For the text-containing cell, return its midpoint in (x, y) coordinate format. 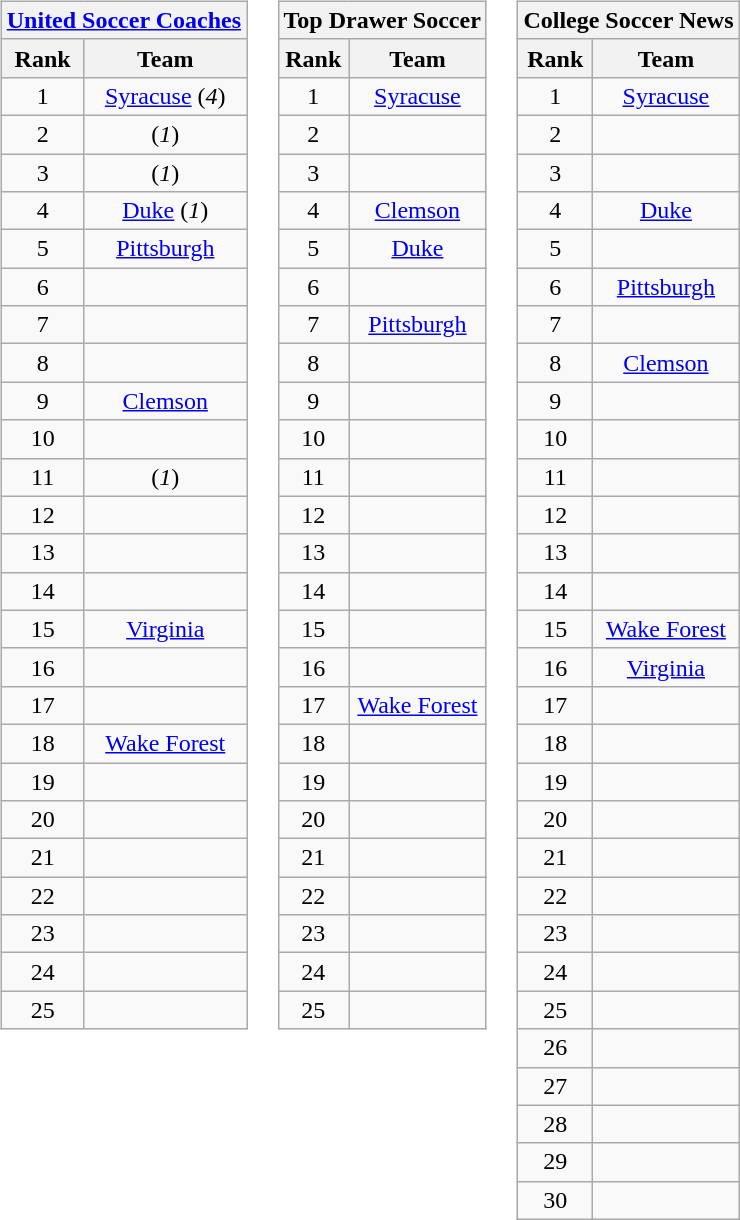
27 (556, 1086)
30 (556, 1200)
Syracuse (4) (165, 96)
28 (556, 1124)
College Soccer News (628, 20)
26 (556, 1048)
29 (556, 1162)
Duke (1) (165, 211)
Top Drawer Soccer (382, 20)
United Soccer Coaches (124, 20)
